Scan for the cell matching the given text and deliver its (x, y) coordinate at center. 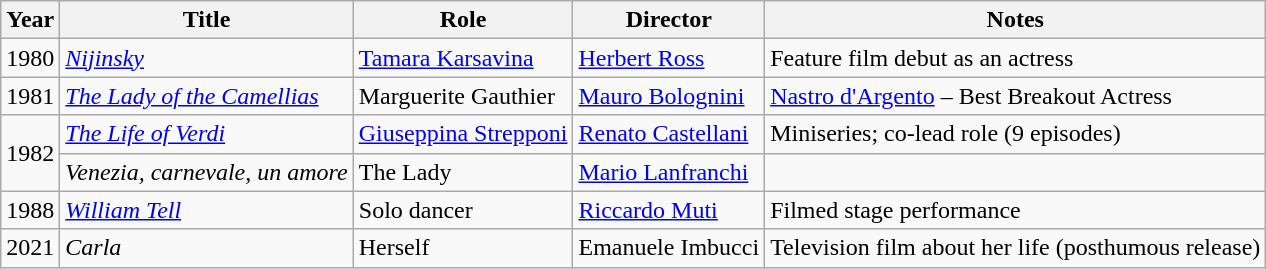
Mario Lanfranchi (669, 172)
Notes (1016, 20)
1982 (30, 153)
1980 (30, 58)
Marguerite Gauthier (463, 96)
Nijinsky (206, 58)
1981 (30, 96)
Emanuele Imbucci (669, 248)
Riccardo Muti (669, 210)
Carla (206, 248)
Television film about her life (posthumous release) (1016, 248)
Venezia, carnevale, un amore (206, 172)
Giuseppina Strepponi (463, 134)
The Life of Verdi (206, 134)
Miniseries; co-lead role (9 episodes) (1016, 134)
Mauro Bolognini (669, 96)
Solo dancer (463, 210)
Role (463, 20)
Herself (463, 248)
Feature film debut as an actress (1016, 58)
William Tell (206, 210)
2021 (30, 248)
Tamara Karsavina (463, 58)
Nastro d'Argento – Best Breakout Actress (1016, 96)
Filmed stage performance (1016, 210)
Herbert Ross (669, 58)
Title (206, 20)
1988 (30, 210)
The Lady of the Camellias (206, 96)
Director (669, 20)
Renato Castellani (669, 134)
The Lady (463, 172)
Year (30, 20)
